Determine the [x, y] coordinate at the center of the cell enclosing the given text.  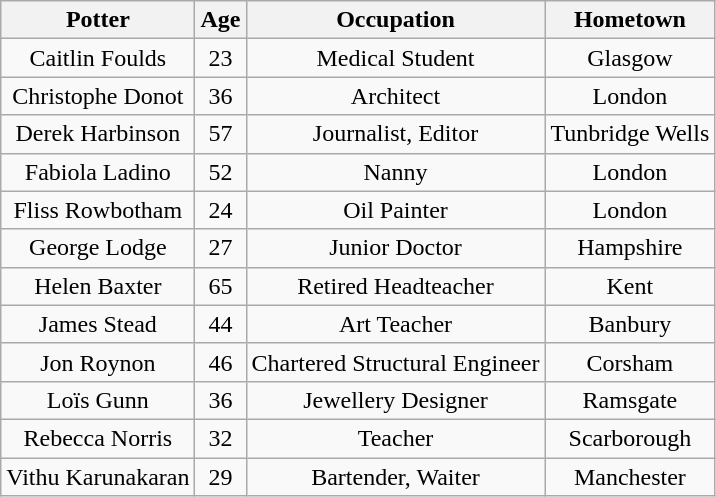
Fliss Rowbotham [98, 210]
Tunbridge Wells [630, 134]
Chartered Structural Engineer [396, 362]
Derek Harbinson [98, 134]
Vithu Karunakaran [98, 477]
29 [220, 477]
Helen Baxter [98, 286]
24 [220, 210]
23 [220, 58]
Ramsgate [630, 400]
Medical Student [396, 58]
Art Teacher [396, 324]
44 [220, 324]
Junior Doctor [396, 248]
Potter [98, 20]
Nanny [396, 172]
Glasgow [630, 58]
Age [220, 20]
Oil Painter [396, 210]
Journalist, Editor [396, 134]
Fabiola Ladino [98, 172]
27 [220, 248]
Teacher [396, 438]
65 [220, 286]
46 [220, 362]
57 [220, 134]
Architect [396, 96]
Hampshire [630, 248]
Scarborough [630, 438]
52 [220, 172]
Banbury [630, 324]
Loïs Gunn [98, 400]
Occupation [396, 20]
Retired Headteacher [396, 286]
Corsham [630, 362]
Jewellery Designer [396, 400]
Bartender, Waiter [396, 477]
Caitlin Foulds [98, 58]
George Lodge [98, 248]
Rebecca Norris [98, 438]
Kent [630, 286]
Jon Roynon [98, 362]
Christophe Donot [98, 96]
Hometown [630, 20]
James Stead [98, 324]
32 [220, 438]
Manchester [630, 477]
